Search for the cell housing the specified text and yield its (x, y) center coordinate. 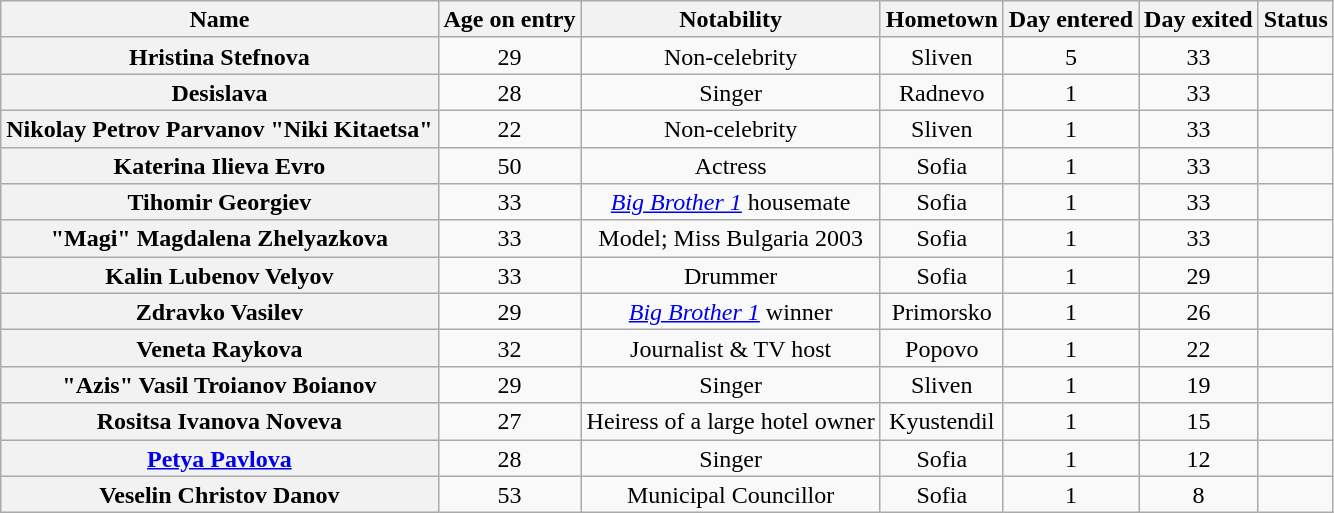
Kyustendil (942, 422)
5 (1070, 56)
Municipal Councillor (730, 494)
Rositsa Ivanova Noveva (220, 422)
Notability (730, 20)
Day exited (1199, 20)
Hristina Stefnova (220, 56)
Desislava (220, 92)
27 (510, 422)
Veselin Christov Danov (220, 494)
Kalin Lubenov Velyov (220, 276)
Actress (730, 166)
26 (1199, 312)
Big Brother 1 winner (730, 312)
Zdravko Vasilev (220, 312)
Tihomir Georgiev (220, 202)
50 (510, 166)
12 (1199, 458)
Primorsko (942, 312)
8 (1199, 494)
53 (510, 494)
Radnevo (942, 92)
Veneta Raykova (220, 348)
Age on entry (510, 20)
Drummer (730, 276)
Big Brother 1 housemate (730, 202)
Hometown (942, 20)
Heiress of a large hotel owner (730, 422)
15 (1199, 422)
Popovo (942, 348)
Katerina Ilieva Evro (220, 166)
Name (220, 20)
"Magi" Magdalena Zhelyazkova (220, 238)
Nikolay Petrov Parvanov "Niki Kitaetsa" (220, 128)
Day entered (1070, 20)
32 (510, 348)
Journalist & TV host (730, 348)
Status (1296, 20)
"Azis" Vasil Troianov Boianov (220, 384)
Model; Miss Bulgaria 2003 (730, 238)
Petya Pavlova (220, 458)
19 (1199, 384)
